For the text-containing cell, return its midpoint in (x, y) coordinate format. 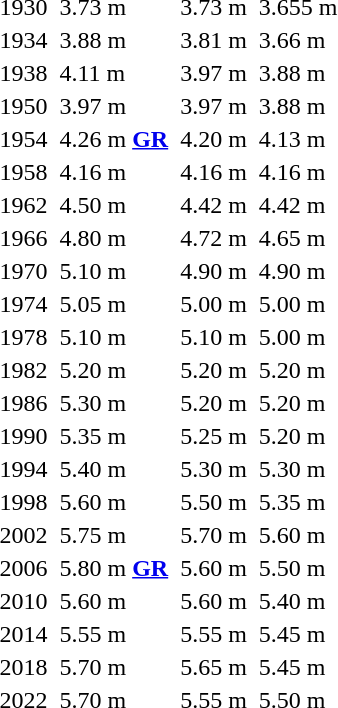
4.90 m (214, 271)
5.35 m (114, 436)
5.75 m (114, 535)
5.05 m (114, 304)
4.80 m (114, 238)
4.26 m GR (114, 139)
5.25 m (214, 436)
4.72 m (214, 238)
4.11 m (114, 73)
4.42 m (214, 205)
4.20 m (214, 139)
4.50 m (114, 205)
5.65 m (214, 667)
5.00 m (214, 304)
5.80 m GR (114, 568)
3.81 m (214, 40)
5.40 m (114, 469)
3.88 m (114, 40)
5.50 m (214, 502)
